Provide the [X, Y] coordinate of the cell's center where the given text is located.  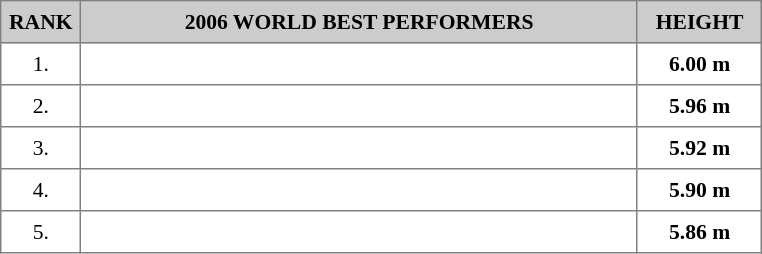
5. [41, 232]
5.92 m [699, 148]
1. [41, 64]
RANK [41, 22]
3. [41, 148]
2. [41, 106]
2006 WORLD BEST PERFORMERS [359, 22]
5.90 m [699, 190]
5.96 m [699, 106]
6.00 m [699, 64]
5.86 m [699, 232]
HEIGHT [699, 22]
4. [41, 190]
